Determine the [X, Y] coordinate at the center of the cell enclosing the given text.  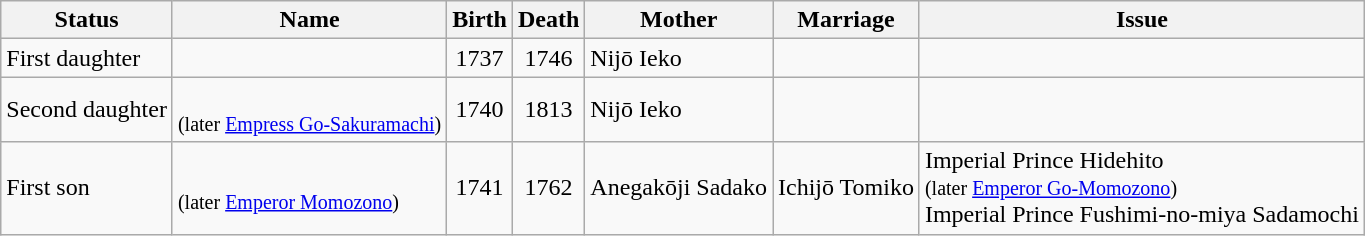
1740 [480, 110]
Status [87, 20]
Marriage [846, 20]
First daughter [87, 58]
Birth [480, 20]
Ichijō Tomiko [846, 188]
(later Empress Go-Sakuramachi) [309, 110]
Mother [679, 20]
Issue [1142, 20]
1741 [480, 188]
(later Emperor Momozono) [309, 188]
Second daughter [87, 110]
1737 [480, 58]
Name [309, 20]
First son [87, 188]
Death [548, 20]
1762 [548, 188]
1746 [548, 58]
1813 [548, 110]
Anegakōji Sadako [679, 188]
Imperial Prince Hidehito(later Emperor Go-Momozono)Imperial Prince Fushimi-no-miya Sadamochi [1142, 188]
